Return (x, y) of the center of cell containing provided text 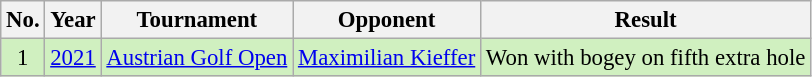
1 (23, 58)
Tournament (197, 20)
No. (23, 20)
Austrian Golf Open (197, 58)
Opponent (387, 20)
Won with bogey on fifth extra hole (646, 58)
Maximilian Kieffer (387, 58)
Result (646, 20)
Year (73, 20)
2021 (73, 58)
